Return [X, Y] of the center of cell containing provided text 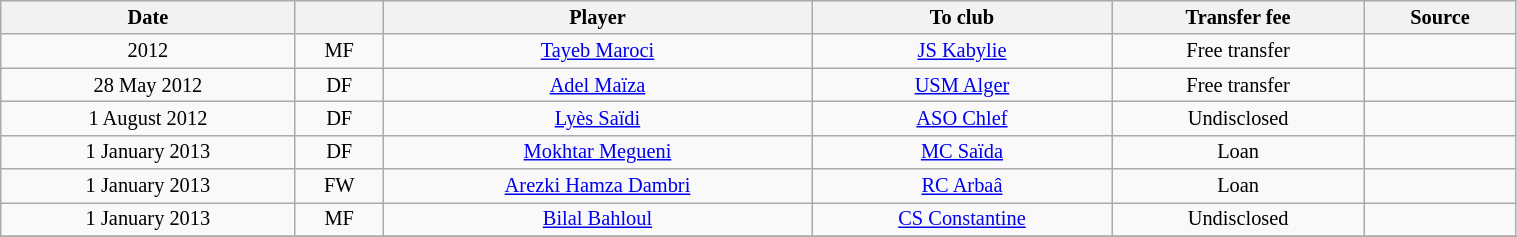
Mokhtar Megueni [597, 152]
2012 [148, 51]
JS Kabylie [962, 51]
Transfer fee [1238, 17]
1 August 2012 [148, 118]
Adel Maïza [597, 85]
MC Saïda [962, 152]
Source [1440, 17]
Lyès Saïdi [597, 118]
To club [962, 17]
CS Constantine [962, 219]
FW [339, 186]
Tayeb Maroci [597, 51]
Date [148, 17]
28 May 2012 [148, 85]
Player [597, 17]
Arezki Hamza Dambri [597, 186]
USM Alger [962, 85]
ASO Chlef [962, 118]
Bilal Bahloul [597, 219]
RC Arbaâ [962, 186]
